From the cell containing the given text, extract its center point as [X, Y] coordinate. 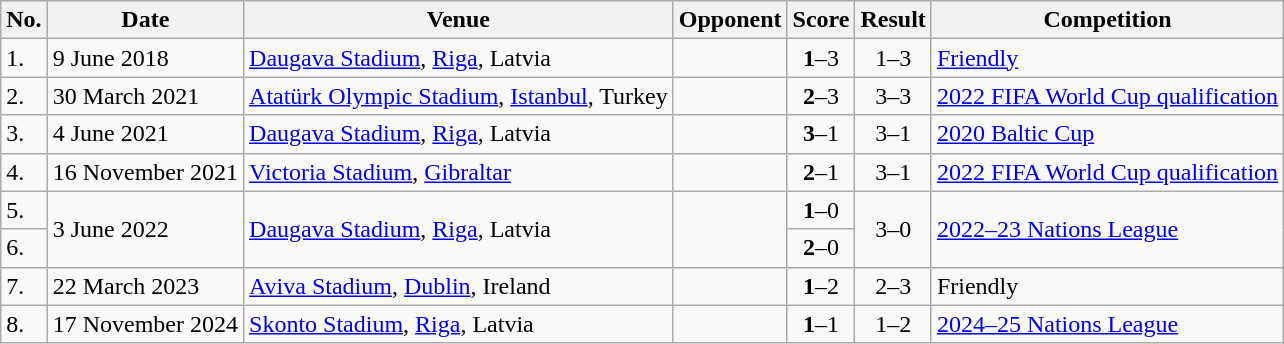
3–0 [893, 229]
Skonto Stadium, Riga, Latvia [459, 324]
8. [24, 324]
6. [24, 248]
1. [24, 58]
22 March 2023 [145, 286]
5. [24, 210]
3–3 [893, 96]
No. [24, 20]
2022–23 Nations League [1107, 229]
2020 Baltic Cup [1107, 134]
4. [24, 172]
17 November 2024 [145, 324]
Date [145, 20]
3. [24, 134]
Result [893, 20]
Score [821, 20]
30 March 2021 [145, 96]
2–1 [821, 172]
Competition [1107, 20]
7. [24, 286]
16 November 2021 [145, 172]
Atatürk Olympic Stadium, Istanbul, Turkey [459, 96]
Venue [459, 20]
Opponent [730, 20]
2024–25 Nations League [1107, 324]
3 June 2022 [145, 229]
Aviva Stadium, Dublin, Ireland [459, 286]
2. [24, 96]
1–0 [821, 210]
Victoria Stadium, Gibraltar [459, 172]
4 June 2021 [145, 134]
2–0 [821, 248]
1–1 [821, 324]
9 June 2018 [145, 58]
